For the text-containing cell, return its midpoint in [x, y] coordinate format. 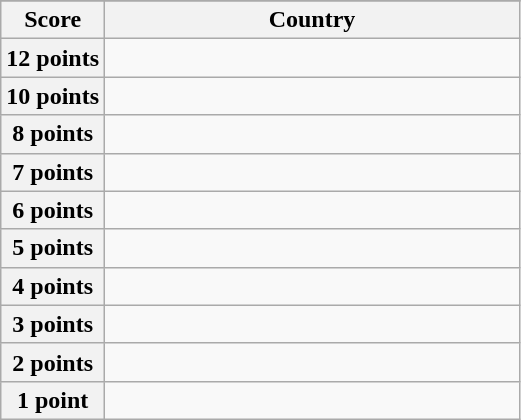
Country [312, 20]
2 points [53, 362]
Score [53, 20]
7 points [53, 172]
3 points [53, 324]
12 points [53, 58]
10 points [53, 96]
4 points [53, 286]
8 points [53, 134]
6 points [53, 210]
1 point [53, 400]
5 points [53, 248]
